Extract the [x, y] coordinate from the center of the cell holding the provided text.  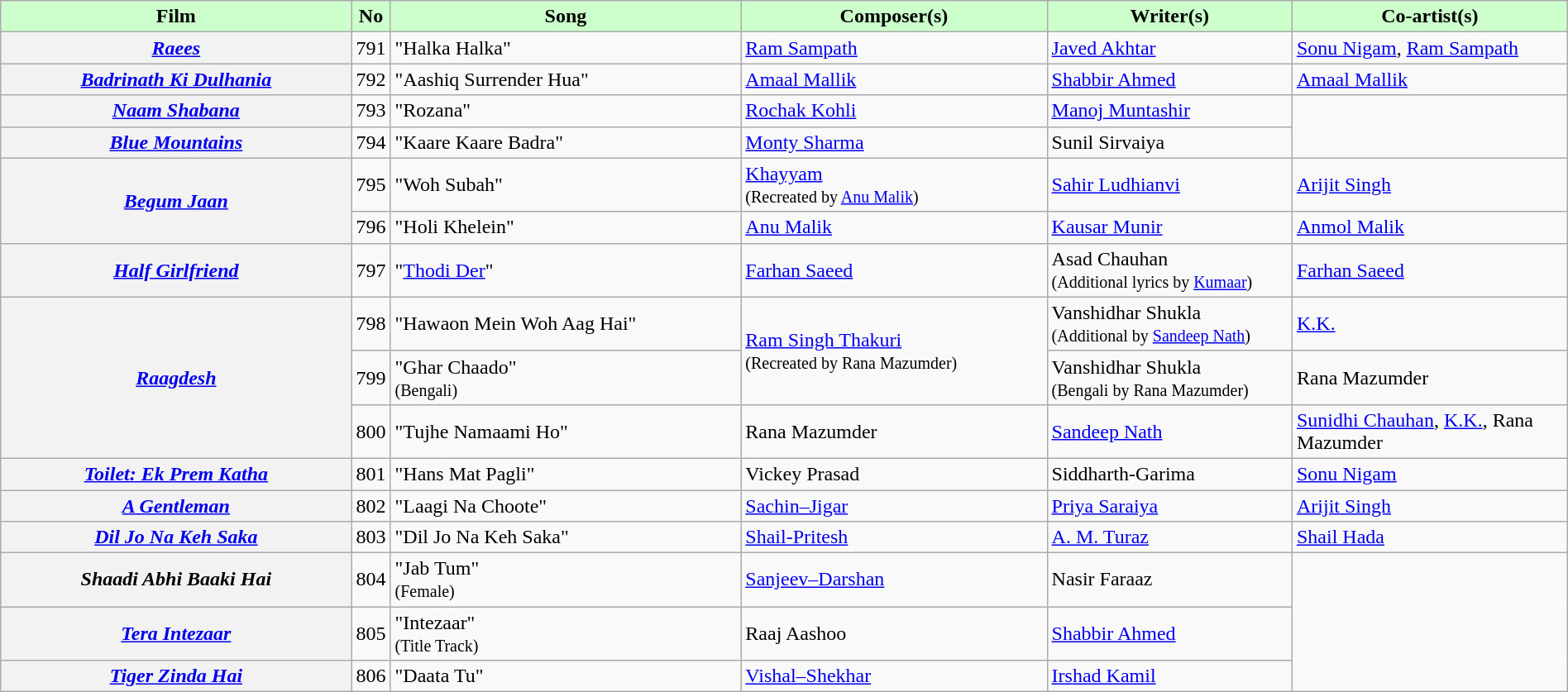
K.K. [1429, 324]
Ram Sampath [894, 48]
A Gentleman [176, 505]
"Tujhe Namaami Ho" [566, 432]
Half Girlfriend [176, 270]
796 [370, 227]
Anu Malik [894, 227]
Siddharth-Garima [1169, 474]
"Hans Mat Pagli" [566, 474]
Nasir Faraaz [1169, 580]
802 [370, 505]
805 [370, 633]
Sonu Nigam [1429, 474]
Manoj Muntashir [1169, 111]
"Kaare Kaare Badra" [566, 142]
Writer(s) [1169, 17]
793 [370, 111]
Ram Singh Thakuri(Recreated by Rana Mazumder) [894, 351]
"Intezaar"(Title Track) [566, 633]
804 [370, 580]
Toilet: Ek Prem Katha [176, 474]
Vishal–Shekhar [894, 676]
Dil Jo Na Keh Saka [176, 537]
Anmol Malik [1429, 227]
"Ghar Chaado"(Bengali) [566, 377]
"Dil Jo Na Keh Saka" [566, 537]
"Aashiq Surrender Hua" [566, 79]
Naam Shabana [176, 111]
Song [566, 17]
803 [370, 537]
799 [370, 377]
Javed Akhtar [1169, 48]
"Rozana" [566, 111]
795 [370, 185]
"Laagi Na Choote" [566, 505]
794 [370, 142]
A. M. Turaz [1169, 537]
"Hawaon Mein Woh Aag Hai" [566, 324]
800 [370, 432]
Irshad Kamil [1169, 676]
Sanjeev–Darshan [894, 580]
792 [370, 79]
Raaj Aashoo [894, 633]
"Thodi Der" [566, 270]
Sachin–Jigar [894, 505]
"Holi Khelein" [566, 227]
Composer(s) [894, 17]
Asad Chauhan(Additional lyrics by Kumaar) [1169, 270]
No [370, 17]
"Daata Tu" [566, 676]
"Jab Tum"(Female) [566, 580]
Khayyam(Recreated by Anu Malik) [894, 185]
Begum Jaan [176, 200]
806 [370, 676]
Badrinath Ki Dulhania [176, 79]
Shail Hada [1429, 537]
791 [370, 48]
797 [370, 270]
"Woh Subah" [566, 185]
Vickey Prasad [894, 474]
Sandeep Nath [1169, 432]
Film [176, 17]
Sunidhi Chauhan, K.K., Rana Mazumder [1429, 432]
Kausar Munir [1169, 227]
Tiger Zinda Hai [176, 676]
801 [370, 474]
"Halka Halka" [566, 48]
Sonu Nigam, Ram Sampath [1429, 48]
798 [370, 324]
Rochak Kohli [894, 111]
Raagdesh [176, 377]
Raees [176, 48]
Sunil Sirvaiya [1169, 142]
Vanshidhar Shukla(Bengali by Rana Mazumder) [1169, 377]
Shail-Pritesh [894, 537]
Monty Sharma [894, 142]
Priya Saraiya [1169, 505]
Blue Mountains [176, 142]
Vanshidhar Shukla(Additional by Sandeep Nath) [1169, 324]
Shaadi Abhi Baaki Hai [176, 580]
Tera Intezaar [176, 633]
Co-artist(s) [1429, 17]
Sahir Ludhianvi [1169, 185]
